Determine the (X, Y) coordinate at the center of the cell enclosing the given text.  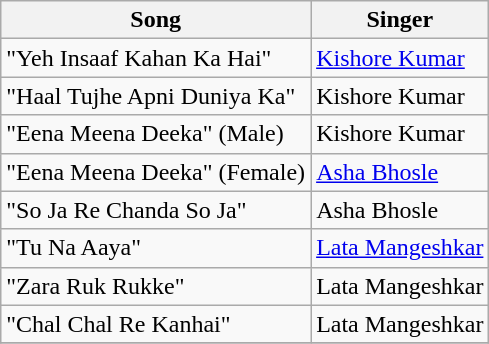
"Tu Na Aaya" (156, 248)
"So Ja Re Chanda So Ja" (156, 210)
"Yeh Insaaf Kahan Ka Hai" (156, 58)
"Haal Tujhe Apni Duniya Ka" (156, 96)
"Zara Ruk Rukke" (156, 286)
Song (156, 20)
"Eena Meena Deeka" (Male) (156, 134)
"Eena Meena Deeka" (Female) (156, 172)
"Chal Chal Re Kanhai" (156, 324)
Singer (400, 20)
